Identify which cell holds the provided text, then report its [x, y] central coordinate. 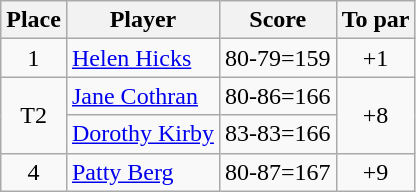
83-83=166 [278, 134]
Place [34, 20]
1 [34, 58]
T2 [34, 115]
Dorothy Kirby [142, 134]
+9 [376, 172]
Patty Berg [142, 172]
80-79=159 [278, 58]
To par [376, 20]
4 [34, 172]
Jane Cothran [142, 96]
Player [142, 20]
80-86=166 [278, 96]
Helen Hicks [142, 58]
+1 [376, 58]
+8 [376, 115]
Score [278, 20]
80-87=167 [278, 172]
